Provide the (x, y) coordinate of the cell's center where the given text is located.  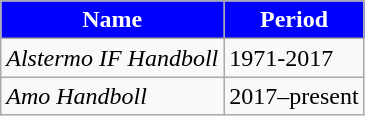
Period (294, 20)
Alstermo IF Handboll (112, 58)
1971-2017 (294, 58)
Name (112, 20)
2017–present (294, 96)
Amo Handboll (112, 96)
